Scan for the cell matching the given text and deliver its [X, Y] coordinate at center. 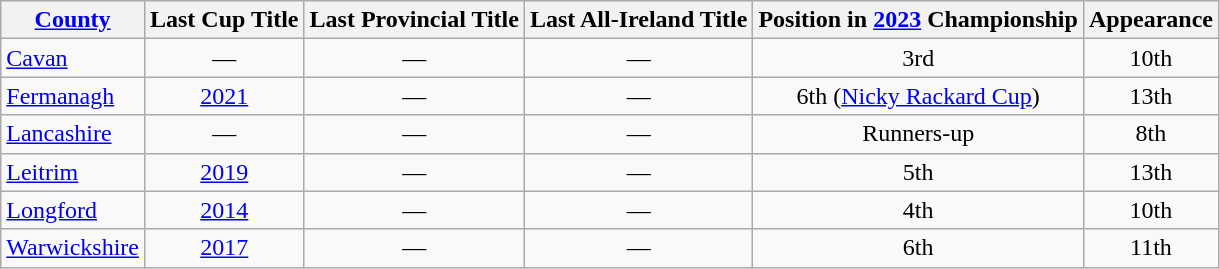
Fermanagh [73, 96]
Runners-up [918, 134]
3rd [918, 58]
Position in 2023 Championship [918, 20]
Warwickshire [73, 248]
Cavan [73, 58]
4th [918, 210]
2021 [224, 96]
6th (Nicky Rackard Cup) [918, 96]
5th [918, 172]
11th [1150, 248]
8th [1150, 134]
Last Provincial Title [414, 20]
Leitrim [73, 172]
Longford [73, 210]
Lancashire [73, 134]
County [73, 20]
Appearance [1150, 20]
2017 [224, 248]
Last All-Ireland Title [638, 20]
2019 [224, 172]
6th [918, 248]
2014 [224, 210]
Last Cup Title [224, 20]
